Search for the cell housing the specified text and yield its (X, Y) center coordinate. 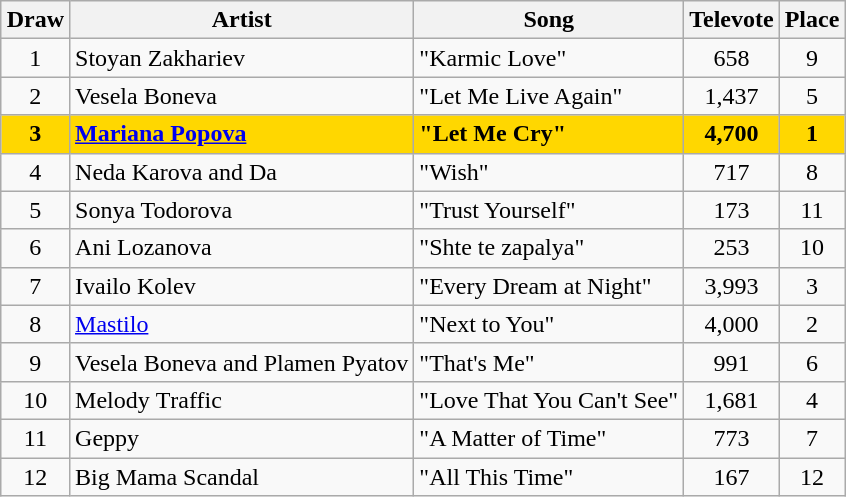
"Trust Yourself" (549, 210)
Sonya Todorova (242, 210)
"Let Me Cry" (549, 134)
Vesela Boneva (242, 96)
"Next to You" (549, 324)
Mastilo (242, 324)
"Love That You Can't See" (549, 400)
717 (732, 172)
991 (732, 362)
3,993 (732, 286)
Ivailo Kolev (242, 286)
1,437 (732, 96)
253 (732, 248)
Stoyan Zakhariev (242, 58)
"Shte te zapalya" (549, 248)
173 (732, 210)
Mariana Popova (242, 134)
Neda Karova and Da (242, 172)
Big Mama Scandal (242, 477)
"Wish" (549, 172)
"Karmic Love" (549, 58)
1,681 (732, 400)
773 (732, 438)
"Every Dream at Night" (549, 286)
Televote (732, 20)
Ani Lozanova (242, 248)
Artist (242, 20)
Vesela Boneva and Plamen Pyatov (242, 362)
Draw (35, 20)
"A Matter of Time" (549, 438)
Melody Тraffic (242, 400)
4,000 (732, 324)
"All This Time" (549, 477)
Place (812, 20)
658 (732, 58)
"That's Me" (549, 362)
167 (732, 477)
4,700 (732, 134)
"Let Me Live Again" (549, 96)
Song (549, 20)
Geppy (242, 438)
